Determine the [X, Y] coordinate at the center of the cell enclosing the given text.  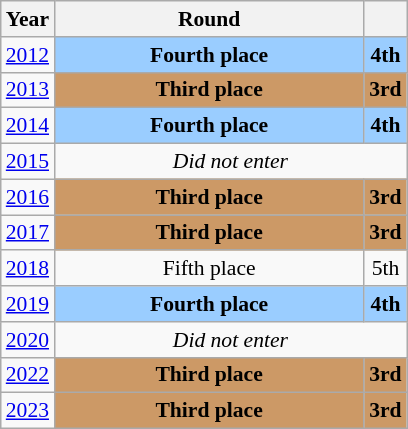
5th [386, 269]
2023 [28, 411]
2013 [28, 90]
2012 [28, 55]
Fifth place [209, 269]
2018 [28, 269]
Year [28, 19]
2015 [28, 162]
Round [209, 19]
2022 [28, 375]
2020 [28, 340]
2016 [28, 197]
2017 [28, 233]
2014 [28, 126]
2019 [28, 304]
